Pinpoint the cell where the given text exists, returning its [X, Y] midpoint coordinate. 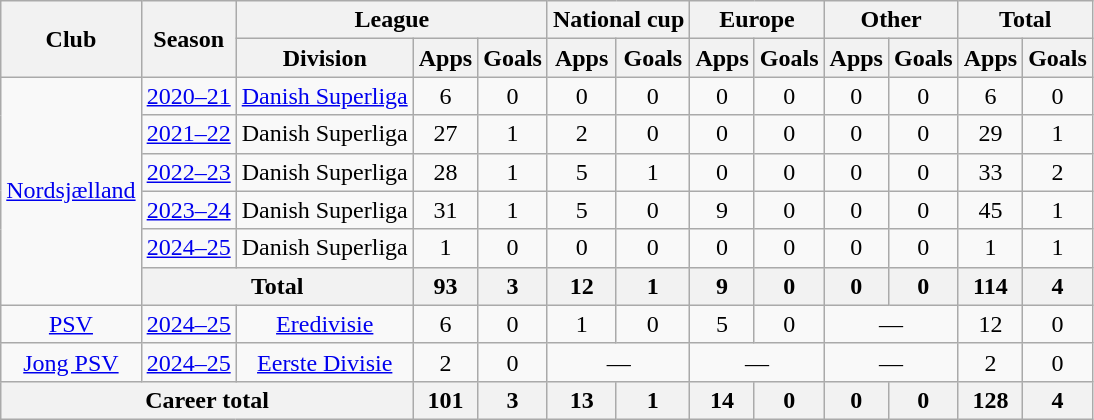
33 [990, 172]
2022–23 [188, 172]
Eredivisie [324, 324]
Jong PSV [71, 362]
28 [445, 172]
Club [71, 39]
PSV [71, 324]
45 [990, 210]
2021–22 [188, 134]
National cup [618, 20]
29 [990, 134]
Division [324, 58]
93 [445, 286]
Other [891, 20]
Season [188, 39]
14 [722, 400]
2023–24 [188, 210]
114 [990, 286]
Nordsjælland [71, 191]
13 [581, 400]
League [392, 20]
Eerste Divisie [324, 362]
128 [990, 400]
31 [445, 210]
2020–21 [188, 96]
101 [445, 400]
27 [445, 134]
Europe [757, 20]
Career total [207, 400]
